Capture the cell that displays the provided text and extract its [x, y] central coordinate. 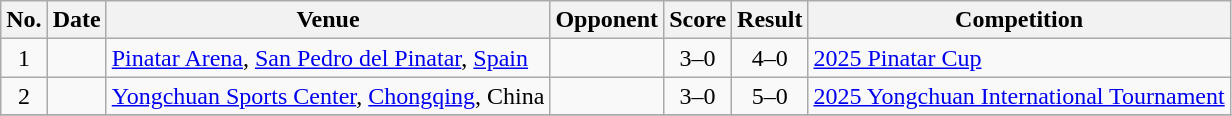
Opponent [607, 20]
Pinatar Arena, San Pedro del Pinatar, Spain [328, 58]
Competition [1019, 20]
4–0 [770, 58]
No. [24, 20]
2 [24, 96]
Venue [328, 20]
1 [24, 58]
Result [770, 20]
5–0 [770, 96]
2025 Pinatar Cup [1019, 58]
Yongchuan Sports Center, Chongqing, China [328, 96]
Date [76, 20]
2025 Yongchuan International Tournament [1019, 96]
Score [698, 20]
